Determine the (x, y) coordinate at the center of the cell enclosing the given text.  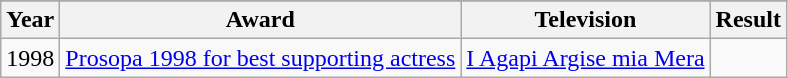
Television (586, 20)
Prosopa 1998 for best supporting actress (260, 58)
1998 (30, 58)
Award (260, 20)
I Agapi Argise mia Mera (586, 58)
Year (30, 20)
Result (748, 20)
